Find where the given text appears and provide that cell's center as [X, Y] coordinate. 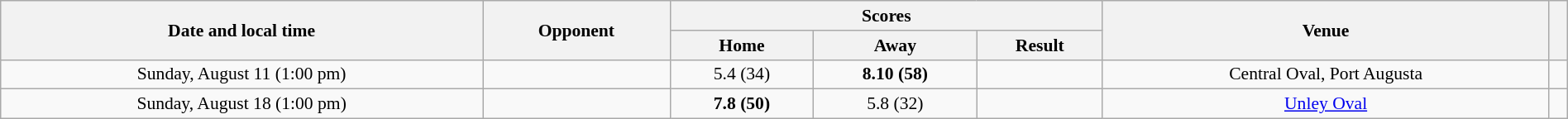
Result [1040, 45]
Opponent [577, 30]
Sunday, August 18 (1:00 pm) [241, 104]
Date and local time [241, 30]
7.8 (50) [741, 104]
Scores [887, 16]
Unley Oval [1325, 104]
Venue [1325, 30]
Home [741, 45]
5.8 (32) [895, 104]
Central Oval, Port Augusta [1325, 74]
8.10 (58) [895, 74]
Away [895, 45]
5.4 (34) [741, 74]
Sunday, August 11 (1:00 pm) [241, 74]
